Capture the cell that displays the provided text and extract its (X, Y) central coordinate. 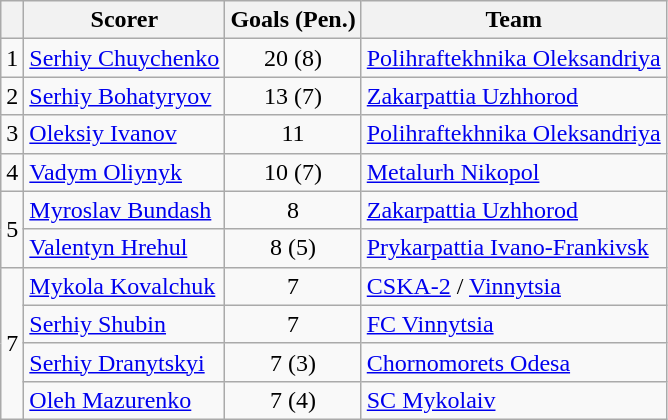
SC Mykolaiv (514, 400)
Oleh Mazurenko (124, 400)
7 (3) (293, 362)
5 (12, 229)
1 (12, 58)
Team (514, 20)
Scorer (124, 20)
Prykarpattia Ivano-Frankivsk (514, 248)
Myroslav Bundash (124, 210)
Serhiy Dranytskyi (124, 362)
Serhiy Bohatyryov (124, 96)
Mykola Kovalchuk (124, 286)
Vadym Oliynyk (124, 172)
Serhiy Chuychenko (124, 58)
Valentyn Hrehul (124, 248)
20 (8) (293, 58)
10 (7) (293, 172)
FC Vinnytsia (514, 324)
13 (7) (293, 96)
Metalurh Nikopol (514, 172)
Chornomorets Odesa (514, 362)
3 (12, 134)
8 (5) (293, 248)
4 (12, 172)
Oleksiy Ivanov (124, 134)
Serhiy Shubin (124, 324)
7 (4) (293, 400)
2 (12, 96)
CSKA-2 / Vinnytsia (514, 286)
11 (293, 134)
8 (293, 210)
Goals (Pen.) (293, 20)
